Identify which cell holds the provided text, then report its [x, y] central coordinate. 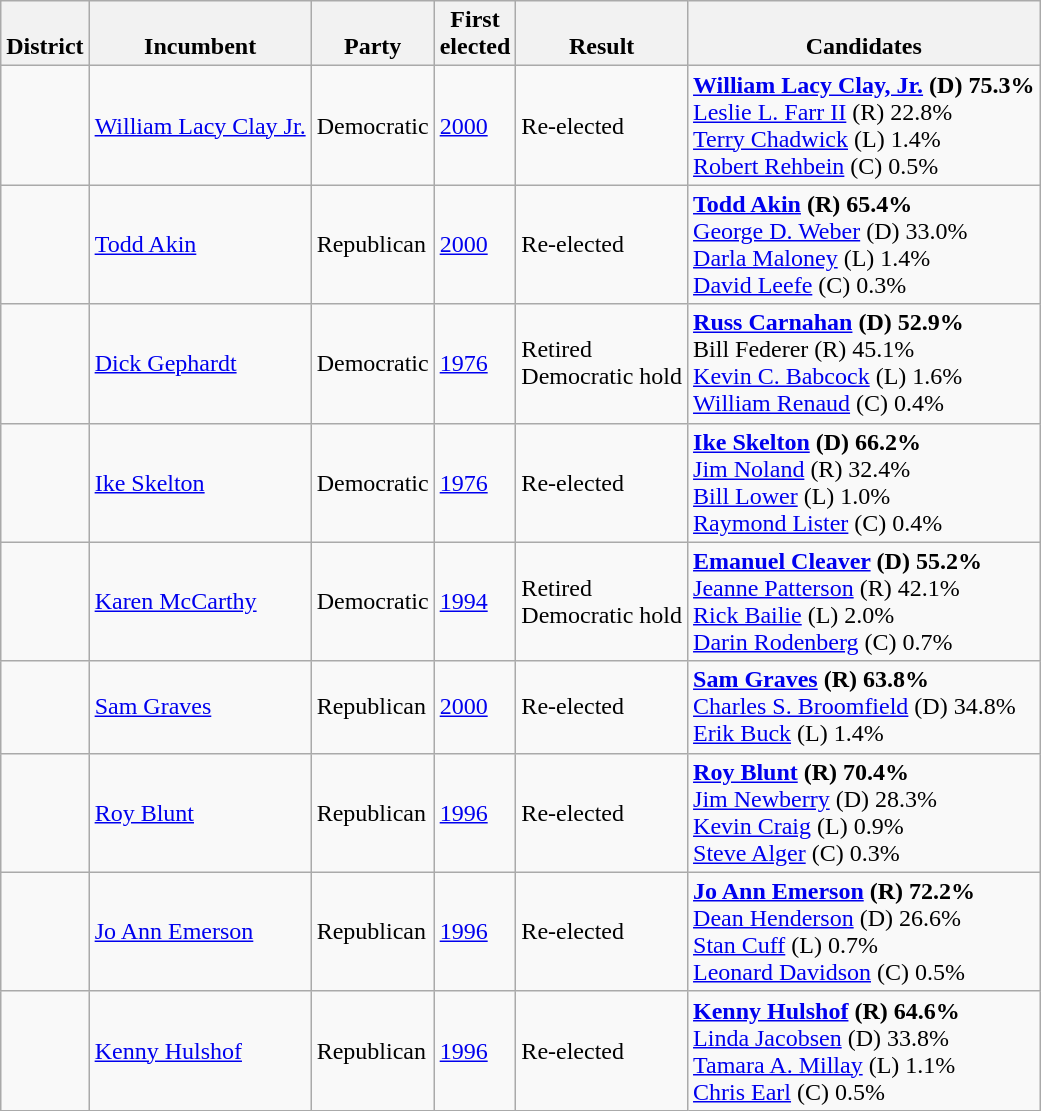
Jo Ann Emerson (R) 72.2%Dean Henderson (D) 26.6%Stan Cuff (L) 0.7%Leonard Davidson (C) 0.5% [864, 932]
Jo Ann Emerson [200, 932]
Ike Skelton [200, 482]
Roy Blunt (R) 70.4%Jim Newberry (D) 28.3%Kevin Craig (L) 0.9%Steve Alger (C) 0.3% [864, 812]
Firstelected [475, 34]
Candidates [864, 34]
Kenny Hulshof (R) 64.6%Linda Jacobsen (D) 33.8%Tamara A. Millay (L) 1.1%Chris Earl (C) 0.5% [864, 1050]
Sam Graves (R) 63.8%Charles S. Broomfield (D) 34.8%Erik Buck (L) 1.4% [864, 707]
Incumbent [200, 34]
Party [372, 34]
Ike Skelton (D) 66.2%Jim Noland (R) 32.4%Bill Lower (L) 1.0%Raymond Lister (C) 0.4% [864, 482]
Russ Carnahan (D) 52.9%Bill Federer (R) 45.1%Kevin C. Babcock (L) 1.6%William Renaud (C) 0.4% [864, 364]
1994 [475, 602]
District [45, 34]
Roy Blunt [200, 812]
William Lacy Clay, Jr. (D) 75.3% Leslie L. Farr II (R) 22.8%Terry Chadwick (L) 1.4%Robert Rehbein (C) 0.5% [864, 126]
Karen McCarthy [200, 602]
Todd Akin (R) 65.4%George D. Weber (D) 33.0%Darla Maloney (L) 1.4%David Leefe (C) 0.3% [864, 244]
Sam Graves [200, 707]
Kenny Hulshof [200, 1050]
Emanuel Cleaver (D) 55.2%Jeanne Patterson (R) 42.1%Rick Bailie (L) 2.0%Darin Rodenberg (C) 0.7% [864, 602]
Dick Gephardt [200, 364]
Result [602, 34]
Todd Akin [200, 244]
William Lacy Clay Jr. [200, 126]
